Find where the given text appears and provide that cell's center as (x, y) coordinate. 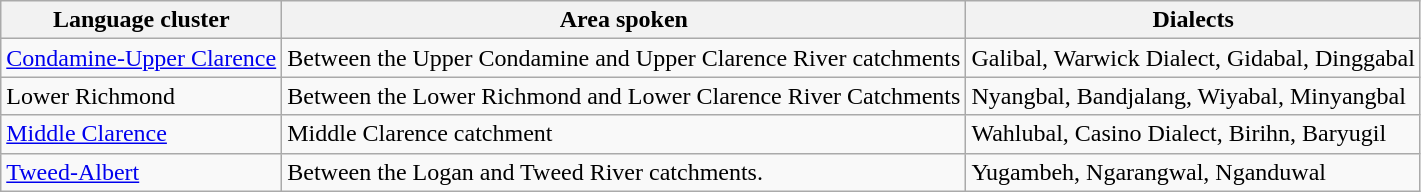
Tweed-Albert (142, 172)
Between the Lower Richmond and Lower Clarence River Catchments (624, 96)
Language cluster (142, 20)
Yugambeh, Ngarangwal, Nganduwal (1194, 172)
Nyangbal, Bandjalang, Wiyabal, Minyangbal (1194, 96)
Between the Logan and Tweed River catchments. (624, 172)
Galibal, Warwick Dialect, Gidabal, Dinggabal (1194, 58)
Dialects (1194, 20)
Middle Clarence catchment (624, 134)
Middle Clarence (142, 134)
Area spoken (624, 20)
Lower Richmond (142, 96)
Wahlubal, Casino Dialect, Birihn, Baryugil (1194, 134)
Between the Upper Condamine and Upper Clarence River catchments (624, 58)
Condamine-Upper Clarence (142, 58)
